Return the [x, y] coordinate for the center point of the cell that contains the specified text.  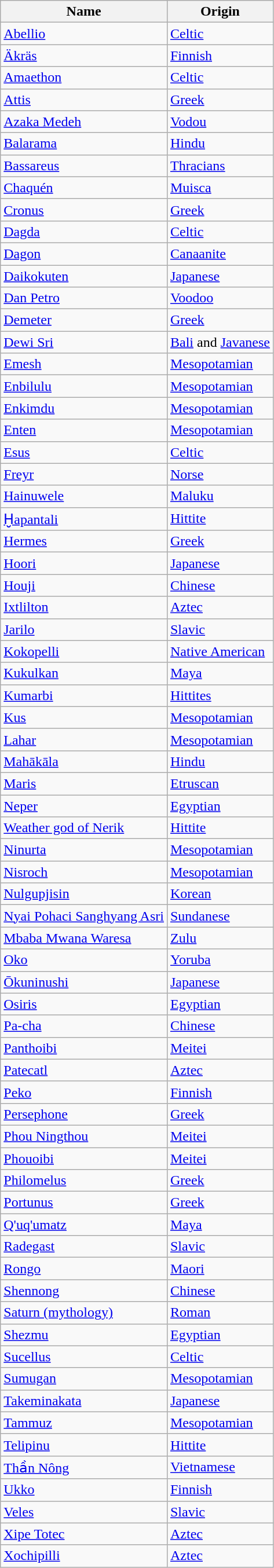
Abellio [84, 34]
Thracians [220, 166]
Name [84, 12]
Jarilo [84, 629]
Dagon [84, 254]
Sundanese [220, 916]
Houji [84, 585]
Origin [220, 12]
Hermes [84, 541]
Q'uq'umatz [84, 1225]
Persephone [84, 1114]
Xipe Totec [84, 1534]
Vodou [220, 122]
Ixtlilton [84, 607]
Weather god of Nerik [84, 828]
Peko [84, 1092]
Oko [84, 960]
Korean [220, 894]
Native American [220, 651]
Shennong [84, 1291]
Enkimdu [84, 408]
Hittites [220, 695]
Neper [84, 805]
Demeter [84, 320]
Phou Ningthou [84, 1136]
Kokopelli [84, 651]
Kukulkan [84, 673]
Lahar [84, 739]
Tammuz [84, 1423]
Daikokuten [84, 276]
Ōkuninushi [84, 982]
Ḫapantali [84, 519]
Canaanite [220, 254]
Thần Nông [84, 1467]
Dewi Sri [84, 342]
Ukko [84, 1490]
Maori [220, 1269]
Bassareus [84, 166]
Cronus [84, 210]
Veles [84, 1512]
Mahākāla [84, 761]
Nisroch [84, 872]
Hoori [84, 563]
Shezmu [84, 1335]
Attis [84, 100]
Yoruba [220, 960]
Voodoo [220, 298]
Phouoibi [84, 1159]
Rongo [84, 1269]
Maluku [220, 496]
Enbilulu [84, 386]
Xochipilli [84, 1556]
Esus [84, 452]
Zulu [220, 938]
Sucellus [84, 1357]
Sumugan [84, 1379]
Pa-cha [84, 1026]
Philomelus [84, 1181]
Äkräs [84, 56]
Enten [84, 430]
Chaquén [84, 188]
Patecatl [84, 1070]
Saturn (mythology) [84, 1313]
Norse [220, 474]
Takeminakata [84, 1401]
Etruscan [220, 783]
Nulgupjisin [84, 894]
Emesh [84, 364]
Balarama [84, 144]
Bali and Javanese [220, 342]
Hainuwele [84, 496]
Dan Petro [84, 298]
Osiris [84, 1004]
Radegast [84, 1247]
Muisca [220, 188]
Kumarbi [84, 695]
Panthoibi [84, 1048]
Telipinu [84, 1445]
Dagda [84, 232]
Portunus [84, 1203]
Kus [84, 717]
Freyr [84, 474]
Mbaba Mwana Waresa [84, 938]
Roman [220, 1313]
Nyai Pohaci Sanghyang Asri [84, 916]
Vietnamese [220, 1467]
Maris [84, 783]
Ninurta [84, 850]
Azaka Medeh [84, 122]
Amaethon [84, 78]
